Provide the (X, Y) coordinate of the cell's center where the given text is located.  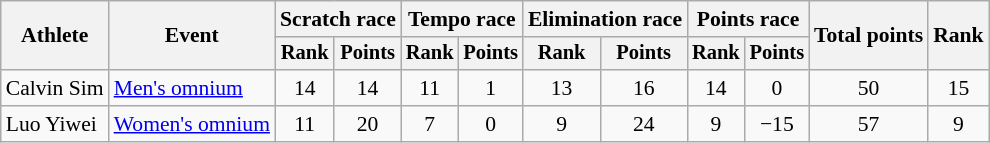
Elimination race (605, 19)
Athlete (55, 36)
Points race (748, 19)
50 (868, 88)
24 (644, 124)
Scratch race (338, 19)
Calvin Sim (55, 88)
20 (367, 124)
Women's omnium (192, 124)
Luo Yiwei (55, 124)
Total points (868, 36)
7 (430, 124)
Tempo race (462, 19)
16 (644, 88)
Men's omnium (192, 88)
1 (490, 88)
15 (958, 88)
Event (192, 36)
−15 (777, 124)
57 (868, 124)
13 (562, 88)
